Search for the cell housing the specified text and yield its (x, y) center coordinate. 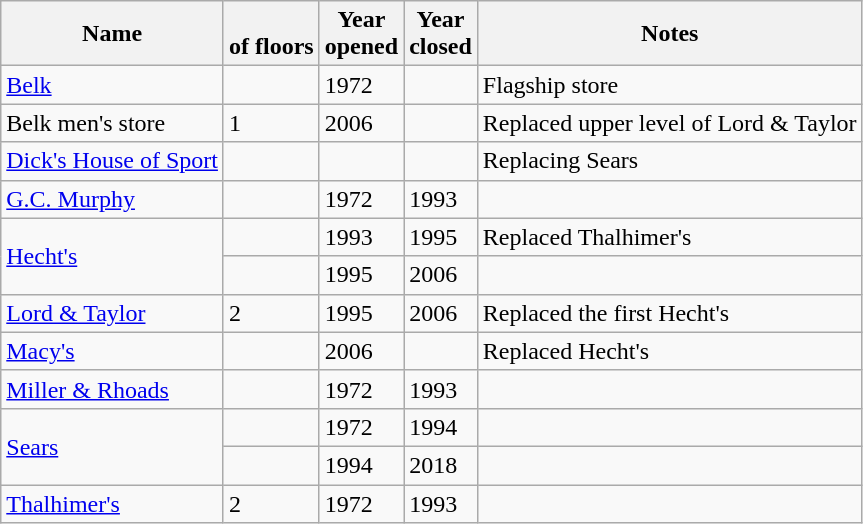
Replaced the first Hecht's (670, 313)
Replaced Thalhimer's (670, 237)
1 (271, 123)
Yearclosed (441, 34)
Lord & Taylor (112, 313)
Miller & Rhoads (112, 389)
Sears (112, 446)
2018 (441, 465)
of floors (271, 34)
Macy's (112, 351)
Replaced upper level of Lord & Taylor (670, 123)
Yearopened (361, 34)
Notes (670, 34)
Thalhimer's (112, 503)
Replaced Hecht's (670, 351)
Hecht's (112, 256)
Belk men's store (112, 123)
G.C. Murphy (112, 199)
Replacing Sears (670, 161)
Flagship store (670, 85)
Belk (112, 85)
Name (112, 34)
Dick's House of Sport (112, 161)
